Determine the (x, y) coordinate at the center of the cell enclosing the given text.  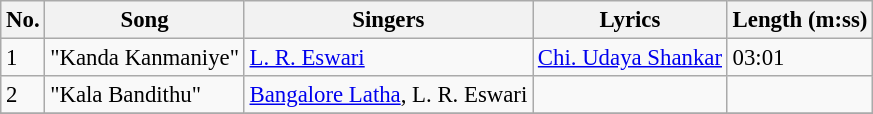
Singers (388, 20)
Song (144, 20)
Bangalore Latha, L. R. Eswari (388, 95)
Lyrics (630, 20)
Length (m:ss) (800, 20)
Chi. Udaya Shankar (630, 58)
1 (23, 58)
No. (23, 20)
L. R. Eswari (388, 58)
"Kala Bandithu" (144, 95)
03:01 (800, 58)
2 (23, 95)
"Kanda Kanmaniye" (144, 58)
